Search for the cell housing the specified text and yield its (X, Y) center coordinate. 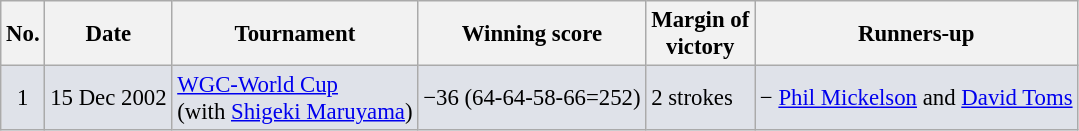
2 strokes (700, 98)
WGC-World Cup(with Shigeki Maruyama) (295, 98)
15 Dec 2002 (108, 98)
No. (23, 34)
−36 (64-64-58-66=252) (532, 98)
Winning score (532, 34)
Margin ofvictory (700, 34)
Date (108, 34)
− Phil Mickelson and David Toms (916, 98)
Runners-up (916, 34)
1 (23, 98)
Tournament (295, 34)
